Locate the cell with the specified text and output its (X, Y) center coordinate. 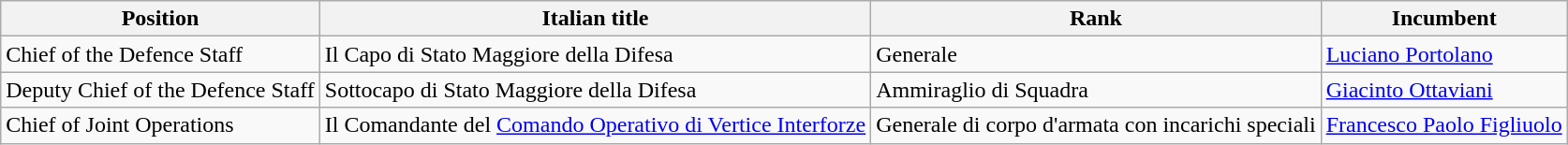
Position (160, 19)
Chief of the Defence Staff (160, 54)
Incumbent (1444, 19)
Chief of Joint Operations (160, 125)
Generale di corpo d'armata con incarichi speciali (1096, 125)
Sottocapo di Stato Maggiore della Difesa (595, 90)
Giacinto Ottaviani (1444, 90)
Deputy Chief of the Defence Staff (160, 90)
Il Comandante del Comando Operativo di Vertice Interforze (595, 125)
Italian title (595, 19)
Rank (1096, 19)
Francesco Paolo Figliuolo (1444, 125)
Il Capo di Stato Maggiore della Difesa (595, 54)
Luciano Portolano (1444, 54)
Ammiraglio di Squadra (1096, 90)
Generale (1096, 54)
